From the cell containing the given text, extract its center point as (x, y) coordinate. 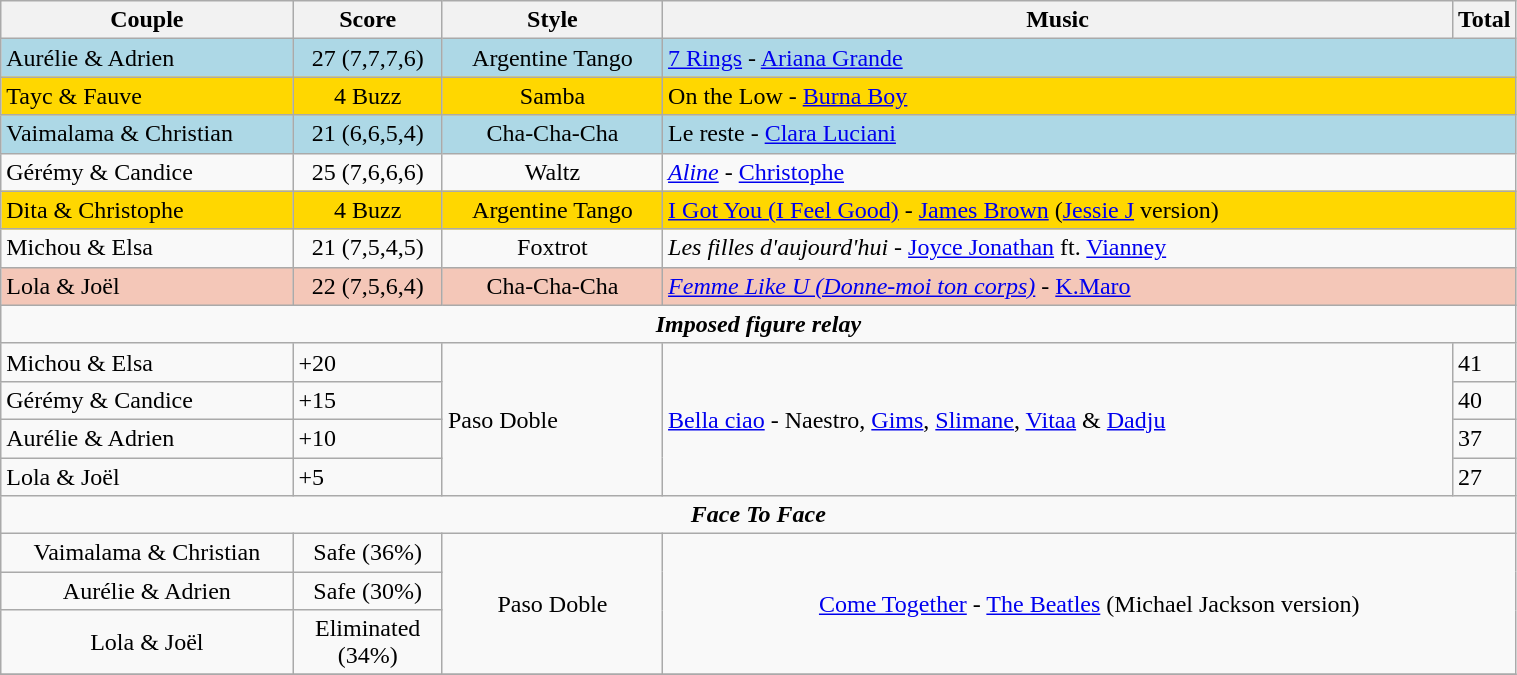
37 (1484, 438)
Foxtrot (552, 248)
22 (7,5,6,4) (368, 286)
40 (1484, 400)
Imposed figure relay (758, 324)
Samba (552, 96)
Waltz (552, 172)
Eliminated (34%) (368, 642)
Safe (30%) (368, 591)
Dita & Christophe (147, 210)
Safe (36%) (368, 553)
7 Rings - Ariana Grande (1090, 58)
Come Together - The Beatles (Michael Jackson version) (1090, 604)
25 (7,6,6,6) (368, 172)
Femme Like U (Donne-moi ton corps) - K.Maro (1090, 286)
Face To Face (758, 515)
Couple (147, 20)
27 (7,7,7,6) (368, 58)
Tayc & Fauve (147, 96)
27 (1484, 477)
+10 (368, 438)
Le reste - Clara Luciani (1090, 134)
Music (1058, 20)
Total (1484, 20)
+15 (368, 400)
+20 (368, 362)
I Got You (I Feel Good) - James Brown (Jessie J version) (1090, 210)
On the Low - Burna Boy (1090, 96)
21 (6,6,5,4) (368, 134)
Les filles d'aujourd'hui - Joyce Jonathan ft. Vianney (1090, 248)
21 (7,5,4,5) (368, 248)
Style (552, 20)
Score (368, 20)
+5 (368, 477)
Aline - Christophe (1090, 172)
41 (1484, 362)
Bella ciao - Naestro, Gims, Slimane, Vitaa & Dadju (1058, 419)
